Identify which cell holds the provided text, then report its [X, Y] central coordinate. 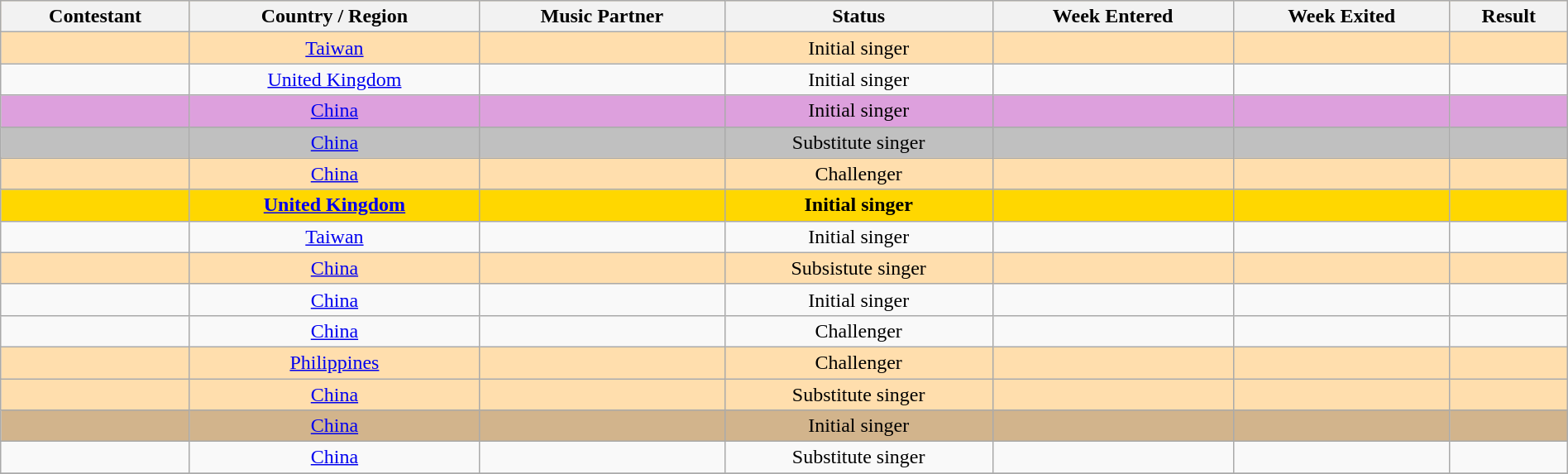
Status [858, 17]
Country / Region [334, 17]
Week Exited [1341, 17]
Music Partner [602, 17]
Week Entered [1113, 17]
Contestant [96, 17]
Philippines [334, 362]
Result [1508, 17]
Subsistute singer [858, 268]
